Output the (x, y) coordinate of the center of the cell containing the given text.  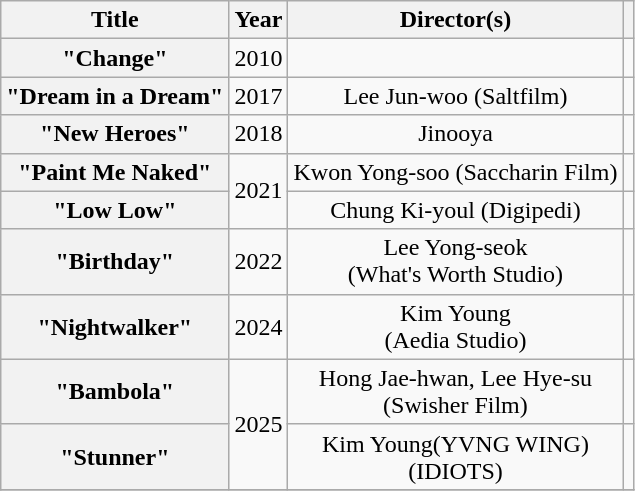
Kwon Yong-soo (Saccharin Film) (456, 172)
"Paint Me Naked" (115, 172)
Title (115, 20)
"Change" (115, 58)
"New Heroes" (115, 134)
Kim Young(Aedia Studio) (456, 326)
Chung Ki-youl (Digipedi) (456, 210)
"Bambola" (115, 392)
Year (258, 20)
"Dream in a Dream" (115, 96)
2018 (258, 134)
"Birthday" (115, 262)
2022 (258, 262)
Lee Yong-seok(What's Worth Studio) (456, 262)
Lee Jun-woo (Saltfilm) (456, 96)
2025 (258, 424)
2021 (258, 191)
Director(s) (456, 20)
2017 (258, 96)
2010 (258, 58)
"Stunner" (115, 456)
Kim Young(YVNG WING)(IDIOTS) (456, 456)
"Low Low" (115, 210)
2024 (258, 326)
Hong Jae-hwan, Lee Hye-su(Swisher Film) (456, 392)
Jinooya (456, 134)
"Nightwalker" (115, 326)
